Scan for the cell matching the given text and deliver its [x, y] coordinate at center. 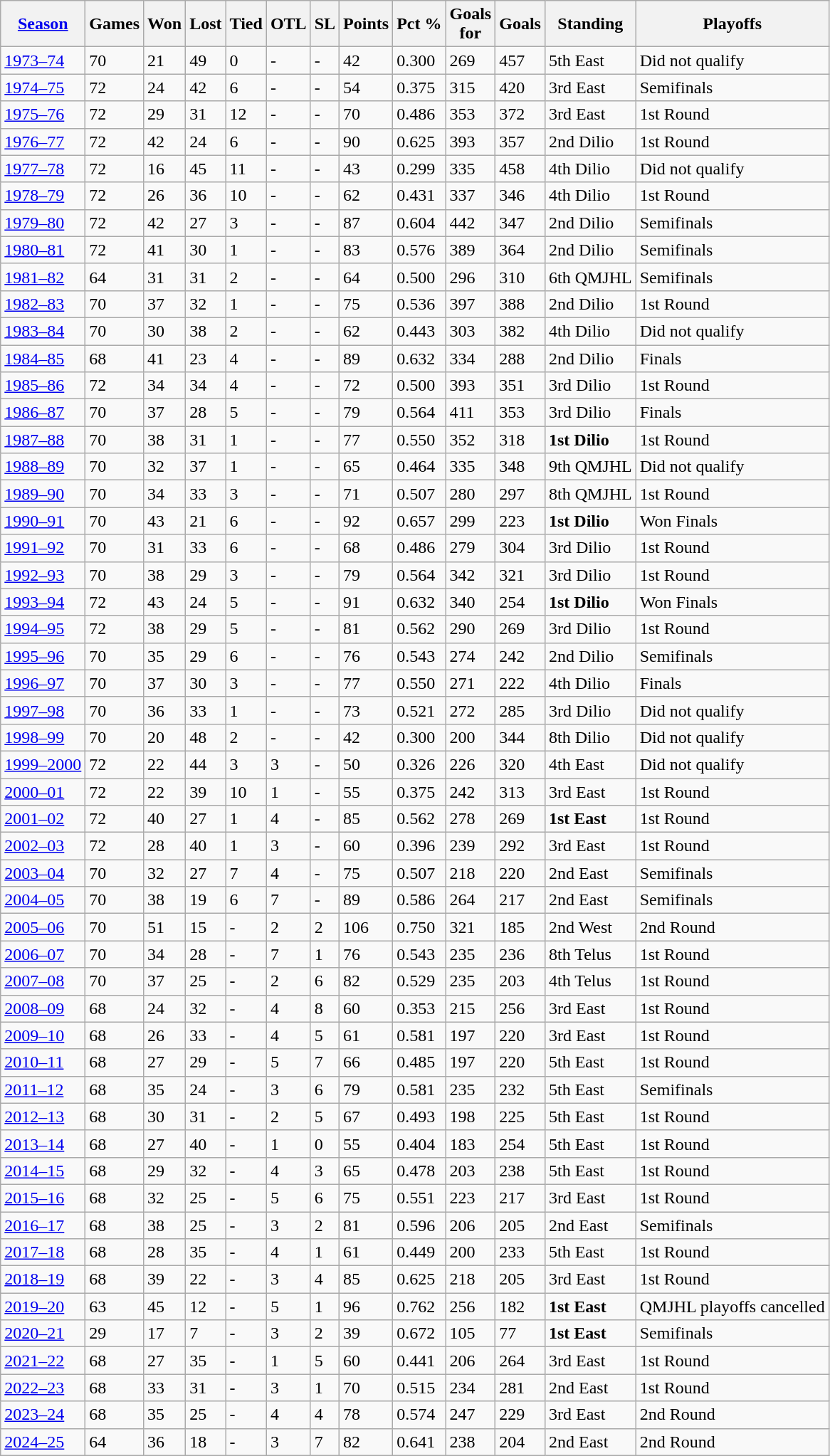
185 [520, 927]
226 [471, 764]
0.299 [419, 169]
66 [366, 1062]
15 [206, 927]
1983–84 [43, 331]
0.529 [419, 981]
236 [520, 954]
0.574 [419, 1415]
2017–18 [43, 1252]
Tied [246, 24]
0.586 [419, 900]
344 [520, 737]
67 [366, 1117]
340 [471, 602]
2003–04 [43, 873]
0.431 [419, 196]
Games [115, 24]
8th Dilio [590, 737]
4th Telus [590, 981]
1984–85 [43, 358]
44 [206, 764]
0.604 [419, 223]
0.396 [419, 846]
1999–2000 [43, 764]
Points [366, 24]
239 [471, 846]
183 [471, 1144]
106 [366, 927]
Goals [520, 24]
83 [366, 250]
8th Telus [590, 954]
0.762 [419, 1307]
0.441 [419, 1361]
348 [520, 467]
334 [471, 358]
9th QMJHL [590, 467]
0.485 [419, 1062]
0.464 [419, 467]
297 [520, 494]
388 [520, 304]
2015–16 [43, 1198]
285 [520, 710]
229 [520, 1415]
OTL [288, 24]
352 [471, 440]
2007–08 [43, 981]
2024–25 [43, 1442]
274 [471, 656]
16 [165, 169]
2018–19 [43, 1280]
11 [246, 169]
296 [471, 277]
1975–76 [43, 115]
411 [471, 413]
278 [471, 819]
1982–83 [43, 304]
Won [165, 24]
304 [520, 548]
0.750 [419, 927]
204 [520, 1442]
51 [165, 927]
19 [206, 900]
315 [471, 88]
20 [165, 737]
310 [520, 277]
2001–02 [43, 819]
8th QMJHL [590, 494]
96 [366, 1307]
0.521 [419, 710]
73 [366, 710]
281 [520, 1388]
222 [520, 683]
1979–80 [43, 223]
0.672 [419, 1334]
225 [520, 1117]
90 [366, 142]
1978–79 [43, 196]
0.576 [419, 250]
SL [325, 24]
1985–86 [43, 386]
71 [366, 494]
279 [471, 548]
397 [471, 304]
198 [471, 1117]
1981–82 [43, 277]
49 [206, 60]
1997–98 [43, 710]
1976–77 [43, 142]
232 [520, 1090]
1988–89 [43, 467]
2021–22 [43, 1361]
1974–75 [43, 88]
318 [520, 440]
2019–20 [43, 1307]
78 [366, 1415]
0.641 [419, 1442]
Season [43, 24]
1989–90 [43, 494]
0.596 [419, 1225]
Lost [206, 24]
0.536 [419, 304]
0.404 [419, 1144]
1977–78 [43, 169]
2006–07 [43, 954]
87 [366, 223]
457 [520, 60]
357 [520, 142]
0.551 [419, 1198]
1995–96 [43, 656]
4th East [590, 764]
346 [520, 196]
92 [366, 521]
458 [520, 169]
280 [471, 494]
420 [520, 88]
288 [520, 358]
0.353 [419, 1008]
247 [471, 1415]
2nd West [590, 927]
Goalsfor [471, 24]
233 [520, 1252]
18 [206, 1442]
303 [471, 331]
23 [206, 358]
2020–21 [43, 1334]
2023–24 [43, 1415]
91 [366, 602]
290 [471, 629]
2002–03 [43, 846]
2013–14 [43, 1144]
347 [520, 223]
1991–92 [43, 548]
1986–87 [43, 413]
Pct % [419, 24]
2010–11 [43, 1062]
2016–17 [43, 1225]
272 [471, 710]
50 [366, 764]
351 [520, 386]
2014–15 [43, 1171]
1987–88 [43, 440]
6th QMJHL [590, 277]
0.443 [419, 331]
182 [520, 1307]
0.493 [419, 1117]
1993–94 [43, 602]
1998–99 [43, 737]
0.657 [419, 521]
1994–95 [43, 629]
342 [471, 575]
372 [520, 115]
QMJHL playoffs cancelled [732, 1307]
48 [206, 737]
0.478 [419, 1171]
442 [471, 223]
2012–13 [43, 1117]
1992–93 [43, 575]
1973–74 [43, 60]
2008–09 [43, 1008]
2000–01 [43, 792]
Playoffs [732, 24]
215 [471, 1008]
Standing [590, 24]
382 [520, 331]
389 [471, 250]
2009–10 [43, 1035]
54 [366, 88]
0.326 [419, 764]
0.515 [419, 1388]
1990–91 [43, 521]
299 [471, 521]
17 [165, 1334]
1980–81 [43, 250]
2022–23 [43, 1388]
0.449 [419, 1252]
1996–97 [43, 683]
2004–05 [43, 900]
63 [115, 1307]
292 [520, 846]
320 [520, 764]
337 [471, 196]
234 [471, 1388]
2005–06 [43, 927]
271 [471, 683]
313 [520, 792]
8 [325, 1008]
364 [520, 250]
105 [471, 1334]
2011–12 [43, 1090]
